Search for the cell housing the specified text and yield its [x, y] center coordinate. 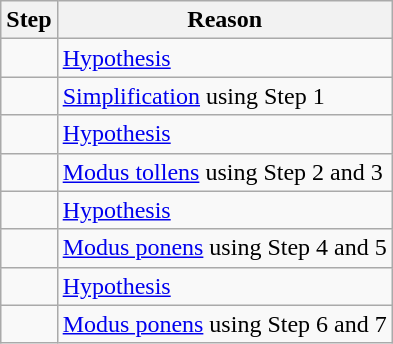
Modus tollens using Step 2 and 3 [224, 172]
Modus ponens using Step 6 and 7 [224, 324]
Modus ponens using Step 4 and 5 [224, 248]
Step [29, 20]
Simplification using Step 1 [224, 96]
Reason [224, 20]
